Capture the cell that displays the provided text and extract its [x, y] central coordinate. 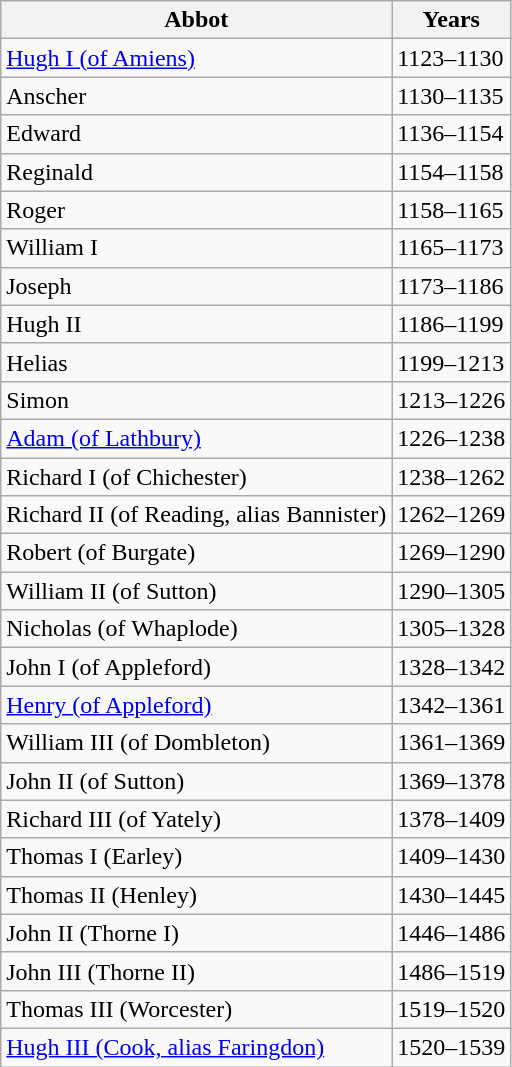
1305–1328 [452, 629]
1226–1238 [452, 438]
1519–1520 [452, 1009]
1369–1378 [452, 781]
Simon [196, 400]
1378–1409 [452, 819]
1409–1430 [452, 857]
John III (Thorne II) [196, 971]
1158–1165 [452, 210]
Joseph [196, 286]
1213–1226 [452, 400]
Richard II (of Reading, alias Bannister) [196, 515]
1238–1262 [452, 477]
Edward [196, 134]
John II (of Sutton) [196, 781]
1269–1290 [452, 553]
Thomas I (Earley) [196, 857]
Reginald [196, 172]
Richard I (of Chichester) [196, 477]
1186–1199 [452, 324]
Nicholas (of Whaplode) [196, 629]
1262–1269 [452, 515]
Hugh II [196, 324]
1361–1369 [452, 743]
Thomas III (Worcester) [196, 1009]
Roger [196, 210]
John I (of Appleford) [196, 667]
1430–1445 [452, 895]
Hugh I (of Amiens) [196, 58]
1342–1361 [452, 705]
Robert (of Burgate) [196, 553]
Abbot [196, 20]
1136–1154 [452, 134]
1173–1186 [452, 286]
1154–1158 [452, 172]
1290–1305 [452, 591]
Thomas II (Henley) [196, 895]
William III (of Dombleton) [196, 743]
Years [452, 20]
Hugh III (Cook, alias Faringdon) [196, 1047]
Adam (of Lathbury) [196, 438]
William II (of Sutton) [196, 591]
1130–1135 [452, 96]
Richard III (of Yately) [196, 819]
1328–1342 [452, 667]
Henry (of Appleford) [196, 705]
William I [196, 248]
Helias [196, 362]
1486–1519 [452, 971]
1123–1130 [452, 58]
John II (Thorne I) [196, 933]
1446–1486 [452, 933]
Anscher [196, 96]
1165–1173 [452, 248]
1199–1213 [452, 362]
1520–1539 [452, 1047]
